Find where the given text appears and provide that cell's center as [x, y] coordinate. 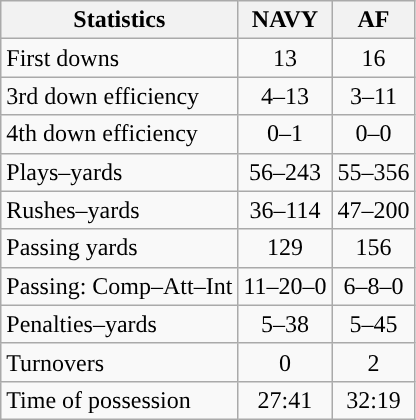
156 [374, 248]
3–11 [374, 96]
6–8–0 [374, 286]
129 [285, 248]
0–1 [285, 134]
Turnovers [120, 362]
5–45 [374, 324]
First downs [120, 58]
27:41 [285, 400]
0 [285, 362]
Penalties–yards [120, 324]
AF [374, 20]
Passing: Comp–Att–Int [120, 286]
56–243 [285, 172]
36–114 [285, 210]
4th down efficiency [120, 134]
4–13 [285, 96]
Plays–yards [120, 172]
NAVY [285, 20]
Statistics [120, 20]
Rushes–yards [120, 210]
2 [374, 362]
16 [374, 58]
11–20–0 [285, 286]
13 [285, 58]
Passing yards [120, 248]
32:19 [374, 400]
0–0 [374, 134]
55–356 [374, 172]
3rd down efficiency [120, 96]
Time of possession [120, 400]
5–38 [285, 324]
47–200 [374, 210]
